Extract the [x, y] coordinate from the center of the cell holding the provided text.  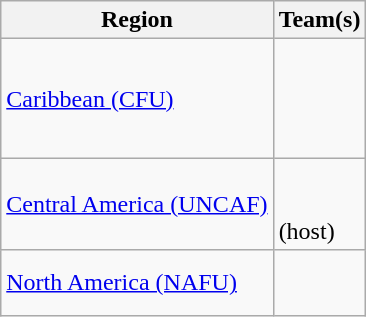
Caribbean (CFU) [137, 98]
Team(s) [320, 20]
(host) [320, 204]
Region [137, 20]
Central America (UNCAF) [137, 204]
North America (NAFU) [137, 282]
